Return the (x, y) coordinate for the center point of the cell that contains the specified text.  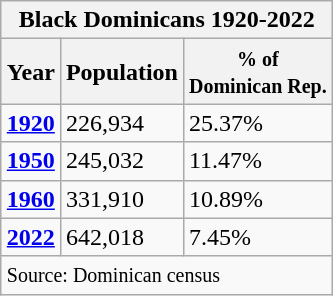
331,910 (122, 199)
10.89% (258, 199)
25.37% (258, 123)
Source: Dominican census (166, 275)
226,934 (122, 123)
1920 (30, 123)
1960 (30, 199)
Black Dominicans 1920-2022 (166, 20)
245,032 (122, 161)
7.45% (258, 237)
% ofDominican Rep. (258, 72)
Year (30, 72)
1950 (30, 161)
11.47% (258, 161)
2022 (30, 237)
642,018 (122, 237)
Population (122, 72)
